For the text-containing cell, return its midpoint in (x, y) coordinate format. 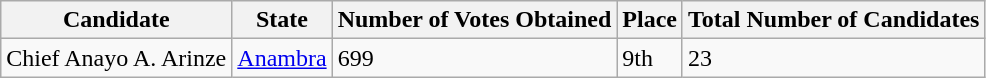
State (282, 20)
Candidate (116, 20)
Place (650, 20)
Anambra (282, 58)
9th (650, 58)
23 (833, 58)
699 (474, 58)
Total Number of Candidates (833, 20)
Number of Votes Obtained (474, 20)
Chief Anayo A. Arinze (116, 58)
